Identify which cell holds the provided text, then report its [X, Y] central coordinate. 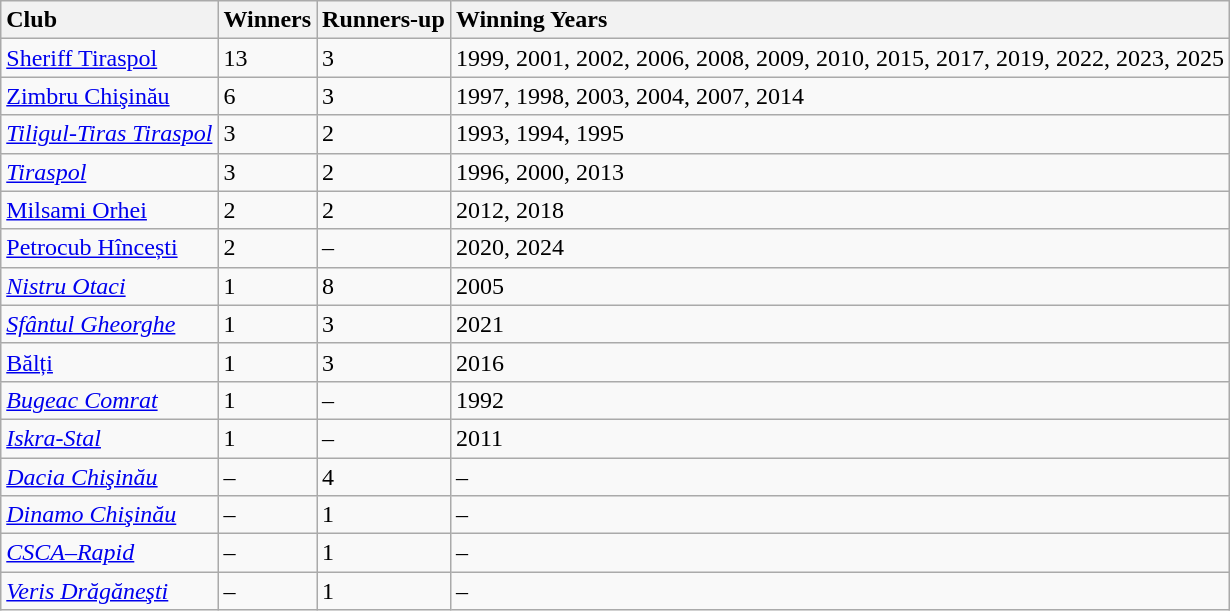
Dacia Chişinău [110, 477]
8 [384, 286]
2011 [840, 438]
Iskra-Stal [110, 438]
Tiligul-Tiras Tiraspol [110, 134]
Sheriff Tiraspol [110, 58]
2005 [840, 286]
2020, 2024 [840, 248]
6 [268, 96]
Nistru Otaci [110, 286]
Zimbru Chişinău [110, 96]
Bălți [110, 362]
1996, 2000, 2013 [840, 172]
1993, 1994, 1995 [840, 134]
1997, 1998, 2003, 2004, 2007, 2014 [840, 96]
13 [268, 58]
Club [110, 20]
1992 [840, 400]
Sfântul Gheorghe [110, 324]
Runners-up [384, 20]
1999, 2001, 2002, 2006, 2008, 2009, 2010, 2015, 2017, 2019, 2022, 2023, 2025 [840, 58]
2012, 2018 [840, 210]
CSCA–Rapid [110, 553]
2016 [840, 362]
Dinamo Chişinău [110, 515]
Tiraspol [110, 172]
Veris Drăgăneşti [110, 591]
Winning Years [840, 20]
Winners [268, 20]
Petrocub Hîncești [110, 248]
Milsami Orhei [110, 210]
4 [384, 477]
2021 [840, 324]
Bugeac Comrat [110, 400]
